Find where the given text appears and provide that cell's center as [x, y] coordinate. 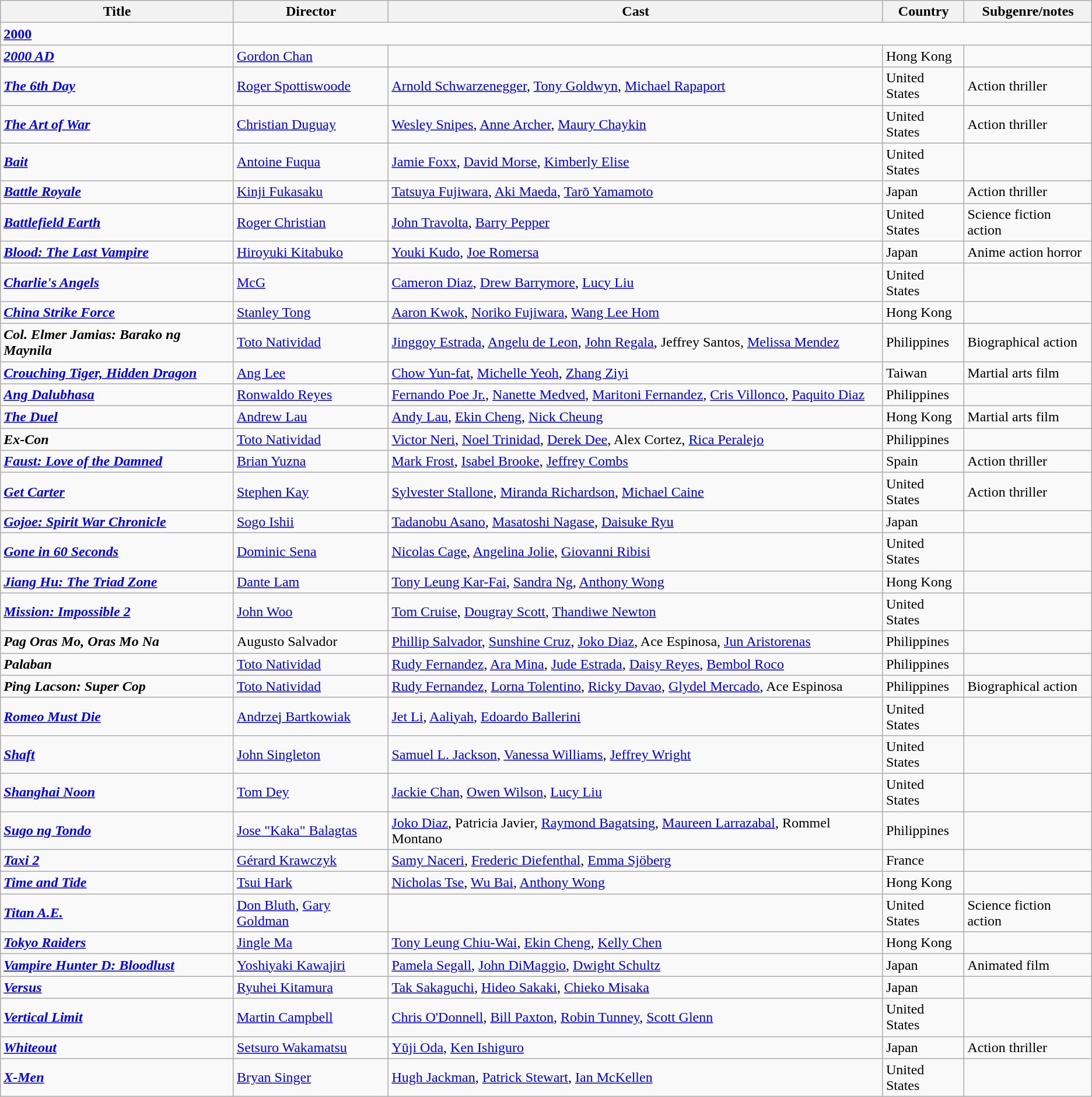
2000 AD [117, 56]
Charlie's Angels [117, 282]
Arnold Schwarzenegger, Tony Goldwyn, Michael Rapaport [636, 86]
Vertical Limit [117, 1018]
Augusto Salvador [311, 642]
Wesley Snipes, Anne Archer, Maury Chaykin [636, 124]
France [923, 861]
Bryan Singer [311, 1077]
John Travolta, Barry Pepper [636, 222]
Gojoe: Spirit War Chronicle [117, 522]
Chow Yun-fat, Michelle Yeoh, Zhang Ziyi [636, 373]
Subgenre/notes [1028, 12]
Cameron Diaz, Drew Barrymore, Lucy Liu [636, 282]
Versus [117, 987]
Hiroyuki Kitabuko [311, 252]
Antoine Fuqua [311, 162]
Get Carter [117, 491]
Setsuro Wakamatsu [311, 1047]
Country [923, 12]
Kinji Fukasaku [311, 192]
The Duel [117, 417]
Tom Cruise, Dougray Scott, Thandiwe Newton [636, 612]
Hugh Jackman, Patrick Stewart, Ian McKellen [636, 1077]
Shanghai Noon [117, 792]
Spain [923, 462]
Gone in 60 Seconds [117, 552]
Ping Lacson: Super Cop [117, 686]
Cast [636, 12]
Col. Elmer Jamias: Barako ng Maynila [117, 342]
Andrew Lau [311, 417]
John Singleton [311, 754]
Don Bluth, Gary Goldman [311, 913]
Tony Leung Kar-Fai, Sandra Ng, Anthony Wong [636, 582]
2000 [117, 34]
John Woo [311, 612]
Jingle Ma [311, 943]
Jinggoy Estrada, Angelu de Leon, John Regala, Jeffrey Santos, Melissa Mendez [636, 342]
Battle Royale [117, 192]
Victor Neri, Noel Trinidad, Derek Dee, Alex Cortez, Rica Peralejo [636, 439]
The 6th Day [117, 86]
Stephen Kay [311, 491]
Tak Sakaguchi, Hideo Sakaki, Chieko Misaka [636, 987]
Jet Li, Aaliyah, Edoardo Ballerini [636, 717]
Sogo Ishii [311, 522]
Tadanobu Asano, Masatoshi Nagase, Daisuke Ryu [636, 522]
Yūji Oda, Ken Ishiguro [636, 1047]
Whiteout [117, 1047]
Brian Yuzna [311, 462]
Jose "Kaka" Balagtas [311, 830]
Pag Oras Mo, Oras Mo Na [117, 642]
X-Men [117, 1077]
Ex-Con [117, 439]
China Strike Force [117, 312]
McG [311, 282]
Titan A.E. [117, 913]
Rudy Fernandez, Lorna Tolentino, Ricky Davao, Glydel Mercado, Ace Espinosa [636, 686]
Faust: Love of the Damned [117, 462]
Blood: The Last Vampire [117, 252]
Jamie Foxx, David Morse, Kimberly Elise [636, 162]
Tony Leung Chiu-Wai, Ekin Cheng, Kelly Chen [636, 943]
Vampire Hunter D: Bloodlust [117, 965]
Bait [117, 162]
Yoshiyaki Kawajiri [311, 965]
Roger Christian [311, 222]
Tom Dey [311, 792]
Jiang Hu: The Triad Zone [117, 582]
Ang Dalubhasa [117, 395]
Time and Tide [117, 883]
Pamela Segall, John DiMaggio, Dwight Schultz [636, 965]
The Art of War [117, 124]
Tatsuya Fujiwara, Aki Maeda, Tarō Yamamoto [636, 192]
Crouching Tiger, Hidden Dragon [117, 373]
Gérard Krawczyk [311, 861]
Youki Kudo, Joe Romersa [636, 252]
Ang Lee [311, 373]
Tsui Hark [311, 883]
Palaban [117, 664]
Roger Spottiswoode [311, 86]
Rudy Fernandez, Ara Mina, Jude Estrada, Daisy Reyes, Bembol Roco [636, 664]
Martin Campbell [311, 1018]
Sylvester Stallone, Miranda Richardson, Michael Caine [636, 491]
Andy Lau, Ekin Cheng, Nick Cheung [636, 417]
Taiwan [923, 373]
Shaft [117, 754]
Taxi 2 [117, 861]
Battlefield Earth [117, 222]
Ryuhei Kitamura [311, 987]
Fernando Poe Jr., Nanette Medved, Maritoni Fernandez, Cris Villonco, Paquito Diaz [636, 395]
Mark Frost, Isabel Brooke, Jeffrey Combs [636, 462]
Title [117, 12]
Nicholas Tse, Wu Bai, Anthony Wong [636, 883]
Joko Diaz, Patricia Javier, Raymond Bagatsing, Maureen Larrazabal, Rommel Montano [636, 830]
Samy Naceri, Frederic Diefenthal, Emma Sjöberg [636, 861]
Nicolas Cage, Angelina Jolie, Giovanni Ribisi [636, 552]
Chris O'Donnell, Bill Paxton, Robin Tunney, Scott Glenn [636, 1018]
Samuel L. Jackson, Vanessa Williams, Jeffrey Wright [636, 754]
Stanley Tong [311, 312]
Andrzej Bartkowiak [311, 717]
Christian Duguay [311, 124]
Romeo Must Die [117, 717]
Director [311, 12]
Jackie Chan, Owen Wilson, Lucy Liu [636, 792]
Mission: Impossible 2 [117, 612]
Phillip Salvador, Sunshine Cruz, Joko Diaz, Ace Espinosa, Jun Aristorenas [636, 642]
Anime action horror [1028, 252]
Animated film [1028, 965]
Ronwaldo Reyes [311, 395]
Tokyo Raiders [117, 943]
Aaron Kwok, Noriko Fujiwara, Wang Lee Hom [636, 312]
Dante Lam [311, 582]
Dominic Sena [311, 552]
Gordon Chan [311, 56]
Sugo ng Tondo [117, 830]
